From the cell containing the given text, extract its center point as (X, Y) coordinate. 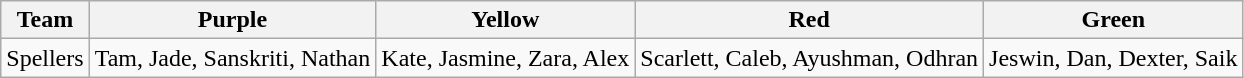
Tam, Jade, Sanskriti, Nathan (232, 58)
Yellow (506, 20)
Jeswin, Dan, Dexter, Saik (1114, 58)
Team (45, 20)
Red (810, 20)
Purple (232, 20)
Kate, Jasmine, Zara, Alex (506, 58)
Scarlett, Caleb, Ayushman, Odhran (810, 58)
Spellers (45, 58)
Green (1114, 20)
